Return (X, Y) of the center of cell containing provided text 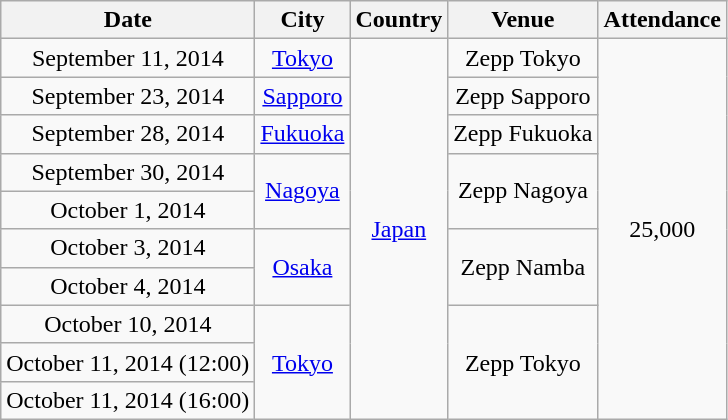
City (302, 20)
September 28, 2014 (128, 134)
October 1, 2014 (128, 210)
Zepp Fukuoka (523, 134)
October 3, 2014 (128, 248)
Japan (399, 230)
September 23, 2014 (128, 96)
September 11, 2014 (128, 58)
October 10, 2014 (128, 324)
Nagoya (302, 191)
October 11, 2014 (16:00) (128, 400)
Zepp Sapporo (523, 96)
Date (128, 20)
Venue (523, 20)
Zepp Nagoya (523, 191)
Sapporo (302, 96)
Country (399, 20)
25,000 (662, 230)
October 4, 2014 (128, 286)
September 30, 2014 (128, 172)
October 11, 2014 (12:00) (128, 362)
Osaka (302, 267)
Attendance (662, 20)
Fukuoka (302, 134)
Zepp Namba (523, 267)
